Output the (X, Y) coordinate of the center of the cell containing the given text.  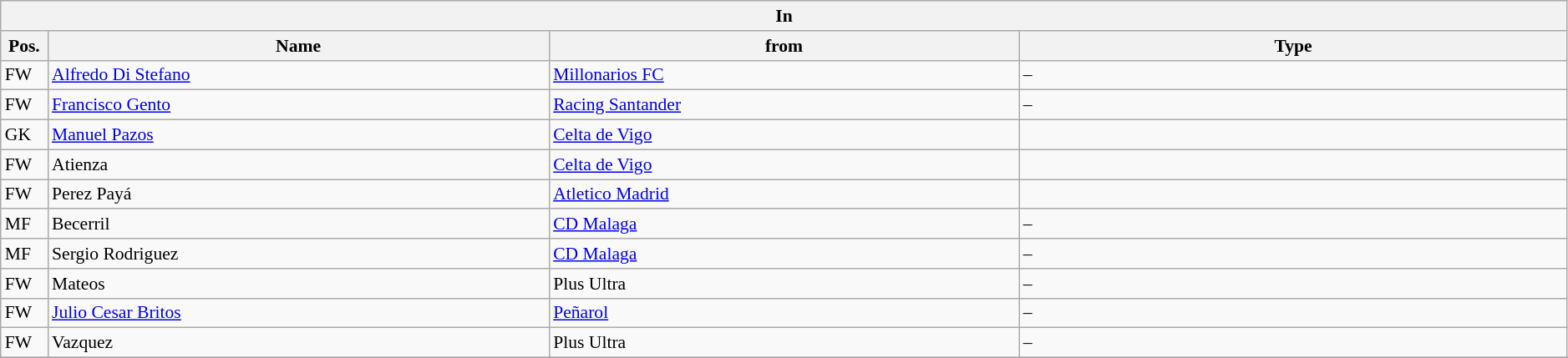
Vazquez (298, 343)
Sergio Rodriguez (298, 254)
Alfredo Di Stefano (298, 75)
Atletico Madrid (784, 194)
Manuel Pazos (298, 135)
Racing Santander (784, 105)
In (784, 16)
Mateos (298, 284)
Atienza (298, 164)
GK (24, 135)
from (784, 46)
Peñarol (784, 313)
Pos. (24, 46)
Francisco Gento (298, 105)
Type (1293, 46)
Millonarios FC (784, 75)
Julio Cesar Britos (298, 313)
Becerril (298, 224)
Perez Payá (298, 194)
Name (298, 46)
